Locate the cell with the specified text and output its (X, Y) center coordinate. 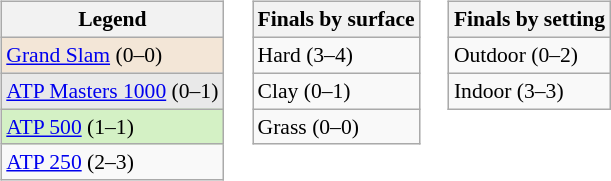
Hard (3–4) (336, 55)
ATP 500 (1–1) (112, 127)
ATP 250 (2–3) (112, 162)
Outdoor (0–2) (530, 55)
Finals by surface (336, 20)
Finals by setting (530, 20)
Legend (112, 20)
Grand Slam (0–0) (112, 55)
ATP Masters 1000 (0–1) (112, 91)
Indoor (3–3) (530, 91)
Grass (0–0) (336, 127)
Clay (0–1) (336, 91)
